Return the [X, Y] coordinate for the center point of the cell that contains the specified text.  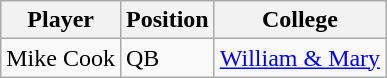
College [300, 20]
William & Mary [300, 58]
Player [61, 20]
QB [167, 58]
Mike Cook [61, 58]
Position [167, 20]
